Extract the (x, y) coordinate from the center of the cell holding the provided text.  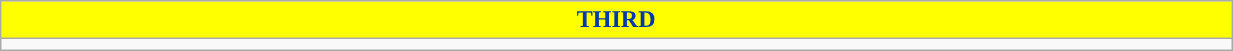
THIRD (616, 20)
